Identify which cell holds the provided text, then report its [x, y] central coordinate. 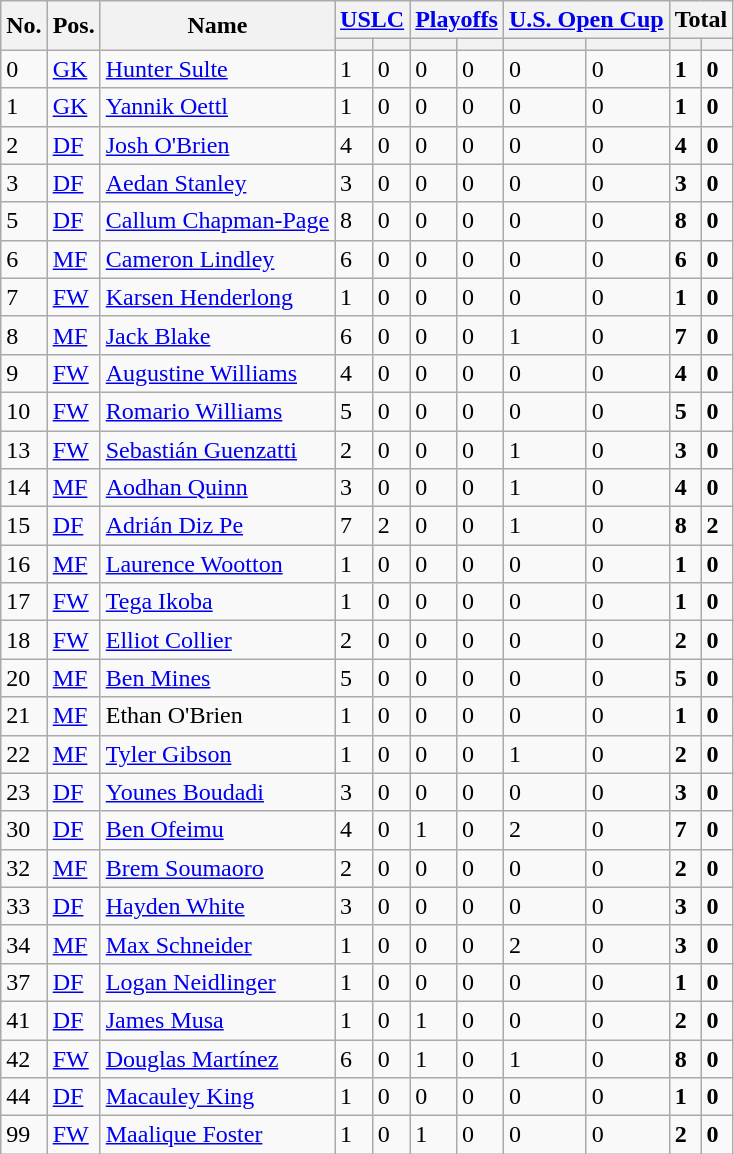
Total [701, 20]
13 [24, 449]
Macauley King [217, 1097]
Max Schneider [217, 944]
Romario Williams [217, 411]
9 [24, 373]
44 [24, 1097]
Callum Chapman-Page [217, 221]
32 [24, 868]
Pos. [74, 26]
Josh O'Brien [217, 145]
10 [24, 411]
18 [24, 640]
Ethan O'Brien [217, 716]
Aedan Stanley [217, 183]
33 [24, 906]
Maalique Foster [217, 1135]
23 [24, 792]
Tyler Gibson [217, 754]
41 [24, 1020]
Hunter Sulte [217, 69]
Ben Mines [217, 678]
15 [24, 526]
Douglas Martínez [217, 1059]
42 [24, 1059]
USLC [372, 20]
20 [24, 678]
Logan Neidlinger [217, 982]
Augustine Williams [217, 373]
37 [24, 982]
22 [24, 754]
34 [24, 944]
Sebastián Guenzatti [217, 449]
Brem Soumaoro [217, 868]
99 [24, 1135]
17 [24, 602]
21 [24, 716]
Cameron Lindley [217, 259]
U.S. Open Cup [586, 20]
Name [217, 26]
Yannik Oettl [217, 107]
16 [24, 564]
Hayden White [217, 906]
Karsen Henderlong [217, 297]
Jack Blake [217, 335]
Younes Boudadi [217, 792]
Aodhan Quinn [217, 488]
14 [24, 488]
Elliot Collier [217, 640]
James Musa [217, 1020]
Adrián Diz Pe [217, 526]
Tega Ikoba [217, 602]
Playoffs [457, 20]
Laurence Wootton [217, 564]
Ben Ofeimu [217, 830]
No. [24, 26]
30 [24, 830]
